Extract the (x, y) coordinate from the center of the cell holding the provided text.  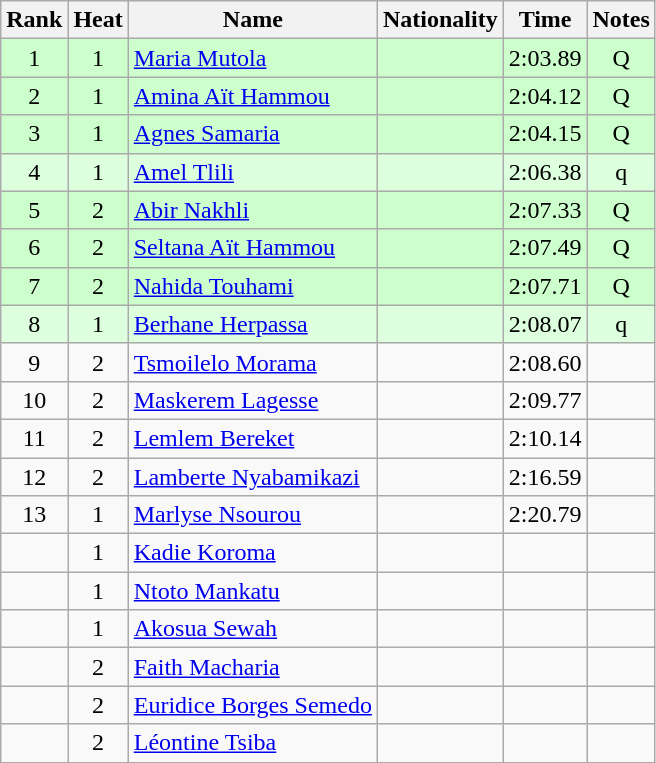
6 (34, 248)
Abir Nakhli (252, 210)
Léontine Tsiba (252, 743)
8 (34, 324)
2:16.59 (545, 477)
Time (545, 20)
Euridice Borges Semedo (252, 705)
10 (34, 400)
Name (252, 20)
Faith Macharia (252, 667)
2:10.14 (545, 438)
11 (34, 438)
12 (34, 477)
2:20.79 (545, 515)
Amina Aït Hammou (252, 96)
Nationality (440, 20)
2:04.15 (545, 134)
4 (34, 172)
7 (34, 286)
Notes (621, 20)
Rank (34, 20)
Tsmoilelo Morama (252, 362)
2:09.77 (545, 400)
Akosua Sewah (252, 629)
Heat (98, 20)
Lemlem Bereket (252, 438)
2:08.07 (545, 324)
Nahida Touhami (252, 286)
Berhane Herpassa (252, 324)
9 (34, 362)
Maria Mutola (252, 58)
Maskerem Lagesse (252, 400)
Lamberte Nyabamikazi (252, 477)
2:07.71 (545, 286)
2:06.38 (545, 172)
Agnes Samaria (252, 134)
Kadie Koroma (252, 553)
2:07.33 (545, 210)
3 (34, 134)
13 (34, 515)
2:07.49 (545, 248)
2:08.60 (545, 362)
Seltana Aït Hammou (252, 248)
2:03.89 (545, 58)
2:04.12 (545, 96)
Amel Tlili (252, 172)
Marlyse Nsourou (252, 515)
Ntoto Mankatu (252, 591)
5 (34, 210)
